Determine the (x, y) coordinate at the center of the cell enclosing the given text.  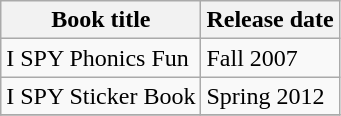
I SPY Sticker Book (101, 96)
Release date (270, 20)
Fall 2007 (270, 58)
Spring 2012 (270, 96)
I SPY Phonics Fun (101, 58)
Book title (101, 20)
